For the text-containing cell, return its midpoint in (x, y) coordinate format. 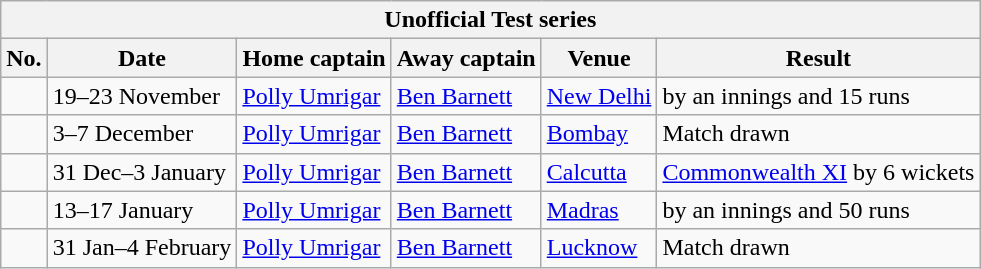
31 Dec–3 January (142, 172)
Unofficial Test series (490, 20)
Venue (599, 58)
Result (818, 58)
Madras (599, 210)
3–7 December (142, 134)
13–17 January (142, 210)
31 Jan–4 February (142, 248)
by an innings and 50 runs (818, 210)
Date (142, 58)
19–23 November (142, 96)
Commonwealth XI by 6 wickets (818, 172)
Home captain (314, 58)
Bombay (599, 134)
Lucknow (599, 248)
by an innings and 15 runs (818, 96)
Calcutta (599, 172)
New Delhi (599, 96)
No. (24, 58)
Away captain (466, 58)
